Determine the (x, y) coordinate at the center of the cell enclosing the given text.  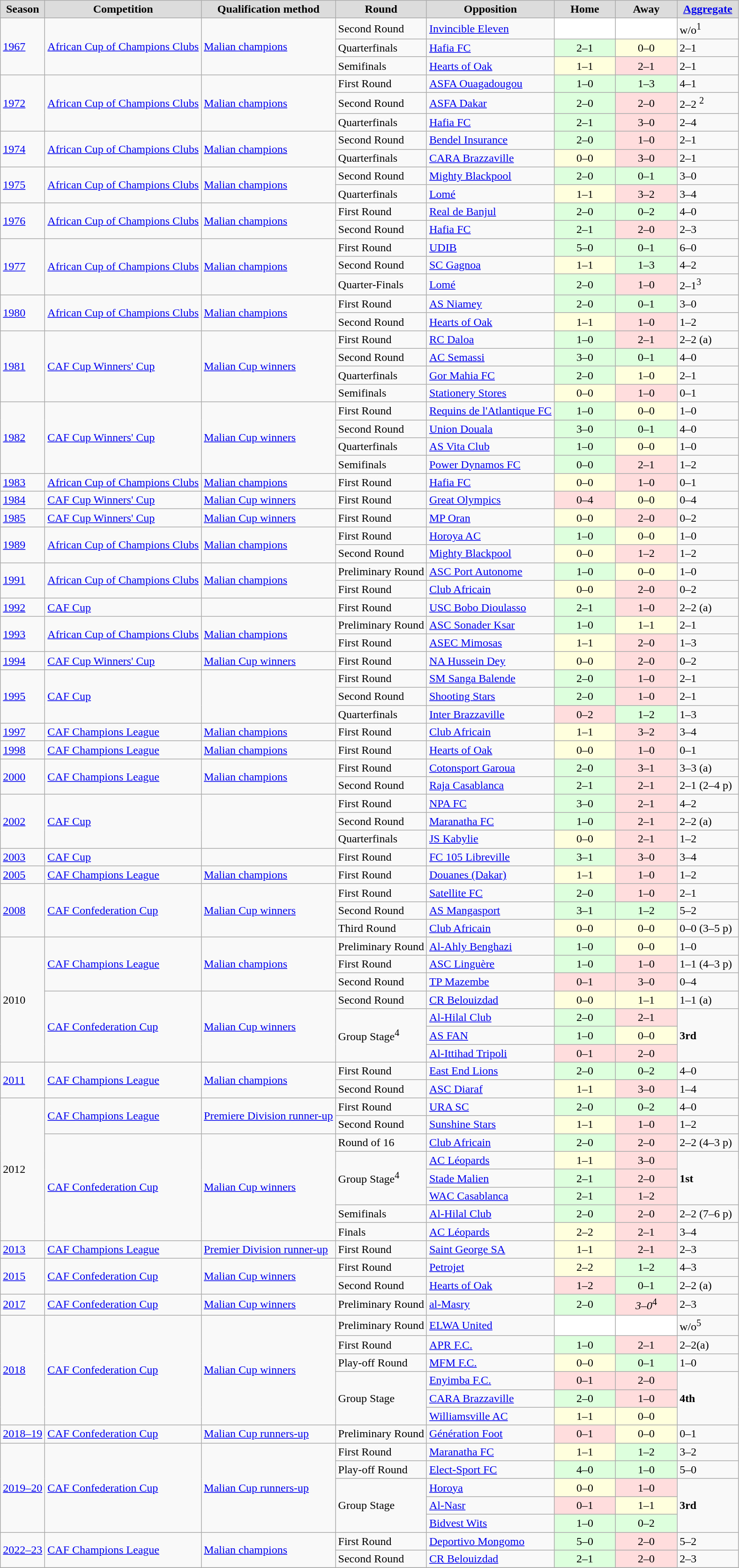
Al-Ittihad Tripoli (490, 1053)
2–13 (708, 285)
AS Mangasport (490, 910)
2–2(a) (708, 1345)
MFM F.C. (490, 1363)
Union Douala (490, 429)
Power Dynamos FC (490, 465)
AS Niamey (490, 304)
Enyimba F.C. (490, 1380)
ASFA Dakar (490, 103)
SM Sanga Balende (490, 679)
1980 (22, 313)
Round of 16 (381, 1142)
SC Gagnoa (490, 265)
WAC Casablanca (490, 1196)
1991 (22, 580)
1981 (22, 366)
2–2 (4–3 p) (708, 1142)
1976 (22, 220)
4–3 (708, 1268)
AS FAN (490, 1035)
2015 (22, 1276)
2017 (22, 1305)
1–1 (4–3 p) (708, 964)
Douanes (Dakar) (490, 875)
2013 (22, 1250)
1967 (22, 47)
1977 (22, 267)
AC Semassi (490, 357)
2–4 (708, 122)
1–1 (a) (708, 1000)
1995 (22, 697)
MP Oran (490, 518)
2012 (22, 1169)
Real de Banjul (490, 211)
Williamsville AC (490, 1416)
RC Daloa (490, 339)
URA SC (490, 1107)
2018 (22, 1370)
2011 (22, 1080)
Requins de l'Atlantique FC (490, 411)
Quarter-Finals (381, 285)
ASC Diaraf (490, 1089)
Round (381, 9)
1985 (22, 518)
2022–23 (22, 1550)
NPA FC (490, 803)
Finals (381, 1231)
Saint George SA (490, 1250)
3–3 (a) (708, 768)
1992 (22, 607)
2002 (22, 821)
Great Olympics (490, 500)
Aggregate (708, 9)
Home (585, 9)
2010 (22, 999)
2–1 (2–4 p) (708, 786)
ASFA Ouagadougou (490, 83)
3–04 (647, 1305)
Qualification method (269, 9)
TP Mazembe (490, 982)
ELWA United (490, 1326)
2018–19 (22, 1434)
w/o1 (708, 29)
Deportivo Mongomo (490, 1541)
Season (22, 9)
Sunshine Stars (490, 1125)
2000 (22, 777)
1975 (22, 185)
1974 (22, 149)
AS Vita Club (490, 447)
Horoya (490, 1487)
ASC Linguère (490, 964)
2005 (22, 875)
East End Lions (490, 1071)
1994 (22, 660)
0–0 (3–5 p) (708, 928)
Al-Nasr (490, 1505)
Away (647, 9)
UDIB (490, 248)
Bendel Insurance (490, 140)
1st (708, 1178)
1984 (22, 500)
Raja Casablanca (490, 786)
1993 (22, 634)
Cotonsport Garoua (490, 768)
1998 (22, 750)
1982 (22, 438)
Génération Foot (490, 1434)
2–2 2 (708, 103)
Horoya AC (490, 536)
ASEC Mimosas (490, 643)
USC Bobo Dioulasso (490, 607)
JS Kabylie (490, 839)
Invincible Eleven (490, 29)
w/o5 (708, 1326)
al-Masry (490, 1305)
APR F.C. (490, 1345)
ASC Port Autonome (490, 571)
Elect-Sport FC (490, 1470)
2019–20 (22, 1487)
Competition (123, 9)
Third Round (381, 928)
Satellite FC (490, 893)
Stade Malien (490, 1178)
4th (708, 1398)
2003 (22, 857)
Petrojet (490, 1268)
Opposition (490, 9)
Bidvest Wits (490, 1523)
Inter Brazzaville (490, 714)
4–1 (708, 83)
NA Hussein Dey (490, 660)
ASC Sonader Ksar (490, 625)
1–4 (708, 1089)
1972 (22, 103)
Shooting Stars (490, 697)
Premiere Division runner-up (269, 1116)
2–2 (7–6 p) (708, 1214)
Al-Ahly Benghazi (490, 946)
Stationery Stores (490, 393)
1997 (22, 732)
FC 105 Libreville (490, 857)
1983 (22, 482)
2008 (22, 910)
1989 (22, 545)
6–0 (708, 248)
Premier Division runner-up (269, 1250)
Gor Mahia FC (490, 375)
